Identify which cell holds the provided text, then report its [X, Y] central coordinate. 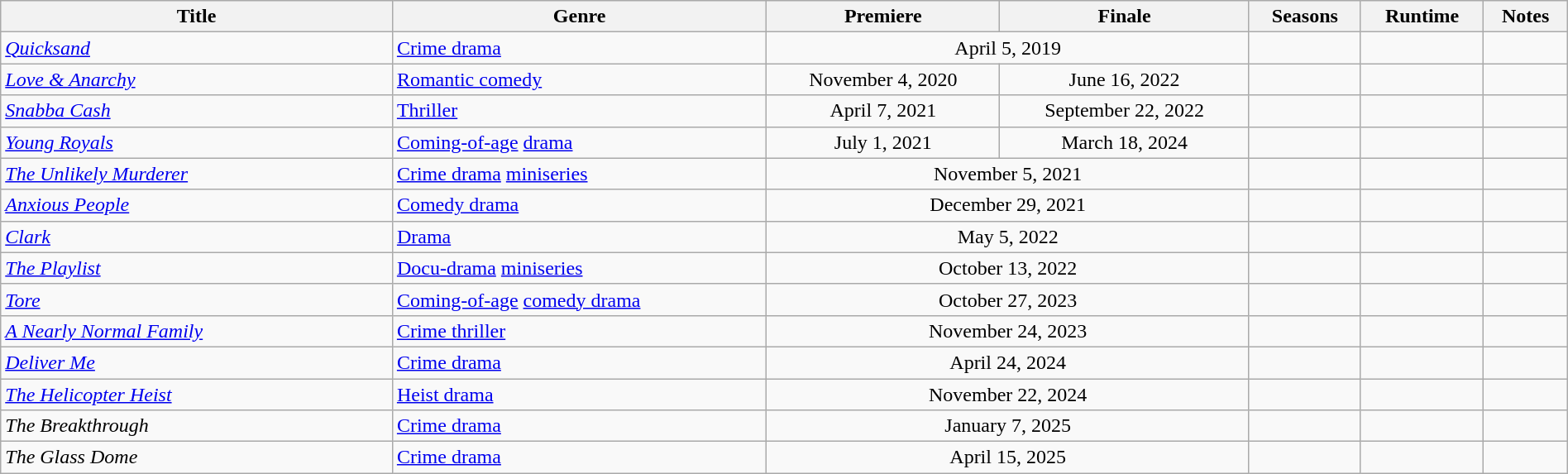
December 29, 2021 [1007, 205]
November 22, 2024 [1007, 395]
Docu-drama miniseries [579, 268]
Romantic comedy [579, 79]
Coming-of-age drama [579, 142]
Comedy drama [579, 205]
The Breakthrough [197, 426]
November 24, 2023 [1007, 331]
Anxious People [197, 205]
Thriller [579, 111]
The Helicopter Heist [197, 395]
November 4, 2020 [883, 79]
Notes [1525, 17]
October 13, 2022 [1007, 268]
Genre [579, 17]
Crime drama miniseries [579, 174]
Clark [197, 237]
Crime thriller [579, 331]
Love & Anarchy [197, 79]
March 18, 2024 [1125, 142]
June 16, 2022 [1125, 79]
Drama [579, 237]
Heist drama [579, 395]
September 22, 2022 [1125, 111]
October 27, 2023 [1007, 299]
May 5, 2022 [1007, 237]
April 5, 2019 [1007, 48]
Quicksand [197, 48]
Title [197, 17]
Tore [197, 299]
April 7, 2021 [883, 111]
Young Royals [197, 142]
July 1, 2021 [883, 142]
Deliver Me [197, 362]
Snabba Cash [197, 111]
Premiere [883, 17]
April 24, 2024 [1007, 362]
April 15, 2025 [1007, 457]
Seasons [1305, 17]
A Nearly Normal Family [197, 331]
Finale [1125, 17]
November 5, 2021 [1007, 174]
The Glass Dome [197, 457]
The Playlist [197, 268]
Coming-of-age comedy drama [579, 299]
January 7, 2025 [1007, 426]
The Unlikely Murderer [197, 174]
Runtime [1422, 17]
